For the text-containing cell, return its midpoint in (x, y) coordinate format. 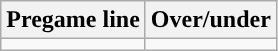
Pregame line (74, 20)
Over/under (210, 20)
